Pinpoint the cell where the given text exists, returning its (X, Y) midpoint coordinate. 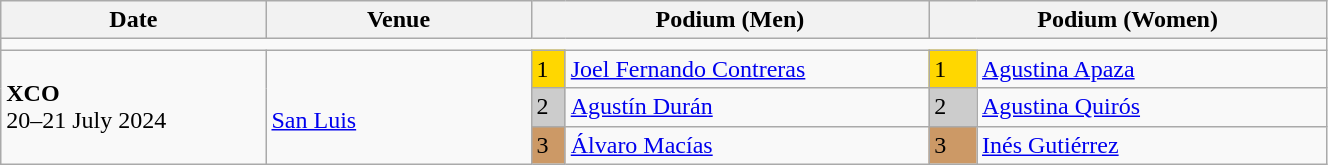
Venue (398, 20)
XCO 20–21 July 2024 (134, 107)
Podium (Women) (1128, 20)
Date (134, 20)
San Luis (398, 107)
Agustina Quirós (1151, 107)
Agustín Durán (747, 107)
Álvaro Macías (747, 145)
Inés Gutiérrez (1151, 145)
Agustina Apaza (1151, 69)
Joel Fernando Contreras (747, 69)
Podium (Men) (730, 20)
